Pinpoint the cell where the given text exists, returning its (x, y) midpoint coordinate. 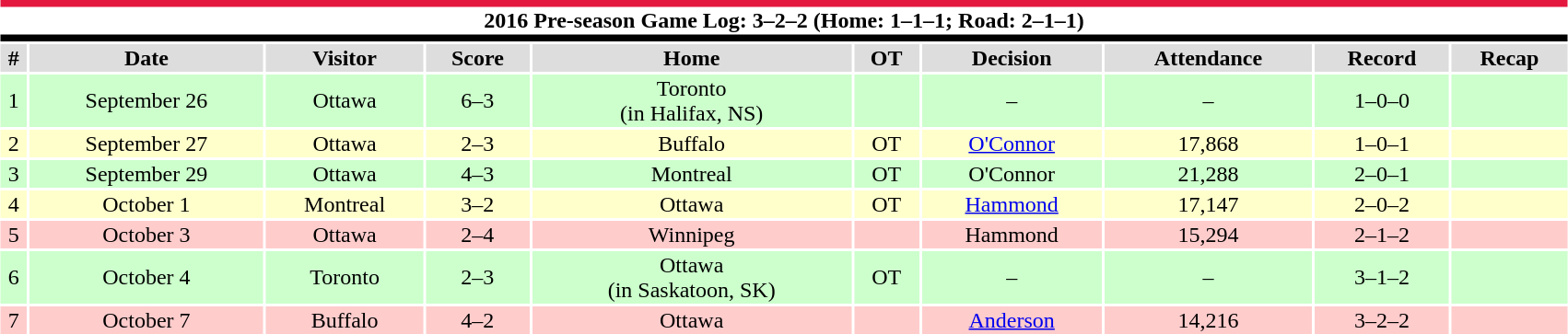
Date (146, 58)
6–3 (477, 101)
2–1–2 (1382, 235)
September 27 (146, 144)
2–0–1 (1382, 174)
Recap (1510, 58)
14,216 (1209, 320)
Ottawa(in Saskatoon, SK) (691, 278)
October 1 (146, 204)
5 (14, 235)
Record (1382, 58)
Decision (1012, 58)
2016 Pre-season Game Log: 3–2–2 (Home: 1–1–1; Road: 2–1–1) (784, 20)
1–0–0 (1382, 101)
Anderson (1012, 320)
Toronto(in Halifax, NS) (691, 101)
Attendance (1209, 58)
17,868 (1209, 144)
4 (14, 204)
21,288 (1209, 174)
Winnipeg (691, 235)
15,294 (1209, 235)
3–2 (477, 204)
Toronto (345, 278)
September 29 (146, 174)
September 26 (146, 101)
2–0–2 (1382, 204)
Home (691, 58)
1 (14, 101)
7 (14, 320)
October 4 (146, 278)
3–1–2 (1382, 278)
4–3 (477, 174)
3–2–2 (1382, 320)
6 (14, 278)
Score (477, 58)
4–2 (477, 320)
Visitor (345, 58)
3 (14, 174)
# (14, 58)
2–4 (477, 235)
October 7 (146, 320)
17,147 (1209, 204)
October 3 (146, 235)
2 (14, 144)
1–0–1 (1382, 144)
